Extract the (x, y) coordinate from the center of the cell holding the provided text.  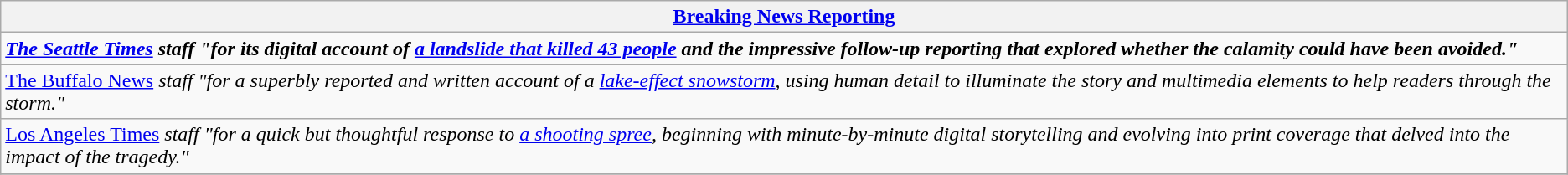
Breaking News Reporting (784, 17)
